Determine the (x, y) coordinate at the center of the cell enclosing the given text.  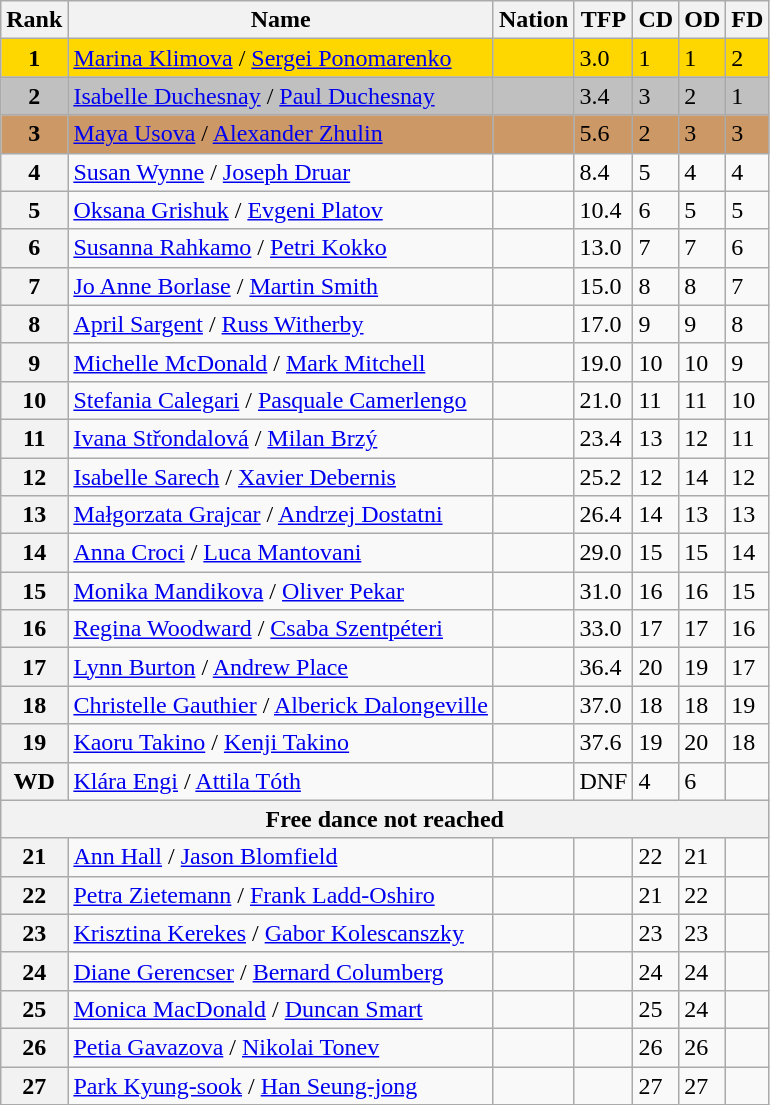
TFP (604, 20)
Małgorzata Grajcar / Andrzej Dostatni (281, 515)
Susan Wynne / Joseph Druar (281, 172)
CD (656, 20)
36.4 (604, 667)
17.0 (604, 324)
33.0 (604, 629)
31.0 (604, 591)
8.4 (604, 172)
Isabelle Duchesnay / Paul Duchesnay (281, 96)
OD (702, 20)
25.2 (604, 477)
Petia Gavazova / Nikolai Tonev (281, 1047)
Kaoru Takino / Kenji Takino (281, 743)
13.0 (604, 248)
3.0 (604, 58)
23.4 (604, 438)
Oksana Grishuk / Evgeni Platov (281, 210)
Rank (34, 20)
Ivana Střondalová / Milan Brzý (281, 438)
Petra Zietemann / Frank Ladd-Oshiro (281, 895)
Name (281, 20)
Regina Woodward / Csaba Szentpéteri (281, 629)
Krisztina Kerekes / Gabor Kolescanszky (281, 933)
Park Kyung-sook / Han Seung-jong (281, 1085)
Stefania Calegari / Pasquale Camerlengo (281, 400)
DNF (604, 781)
3.4 (604, 96)
21.0 (604, 400)
Jo Anne Borlase / Martin Smith (281, 286)
FD (748, 20)
Diane Gerencser / Bernard Columberg (281, 971)
15.0 (604, 286)
Monica MacDonald / Duncan Smart (281, 1009)
Susanna Rahkamo / Petri Kokko (281, 248)
26.4 (604, 515)
Anna Croci / Luca Mantovani (281, 553)
Michelle McDonald / Mark Mitchell (281, 362)
Maya Usova / Alexander Zhulin (281, 134)
10.4 (604, 210)
Monika Mandikova / Oliver Pekar (281, 591)
Ann Hall / Jason Blomfield (281, 857)
Nation (533, 20)
Isabelle Sarech / Xavier Debernis (281, 477)
Christelle Gauthier / Alberick Dalongeville (281, 705)
Free dance not reached (385, 819)
April Sargent / Russ Witherby (281, 324)
WD (34, 781)
Klára Engi / Attila Tóth (281, 781)
Lynn Burton / Andrew Place (281, 667)
5.6 (604, 134)
Marina Klimova / Sergei Ponomarenko (281, 58)
29.0 (604, 553)
37.0 (604, 705)
37.6 (604, 743)
19.0 (604, 362)
